Return [x, y] of the center of cell containing provided text 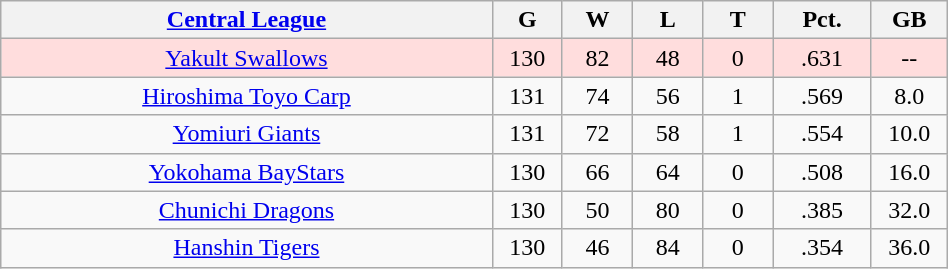
L [668, 20]
56 [668, 96]
36.0 [909, 248]
74 [597, 96]
Hanshin Tigers [246, 248]
-- [909, 58]
Central League [246, 20]
50 [597, 210]
80 [668, 210]
58 [668, 134]
16.0 [909, 172]
Yomiuri Giants [246, 134]
.631 [822, 58]
72 [597, 134]
Yakult Swallows [246, 58]
W [597, 20]
GB [909, 20]
82 [597, 58]
.569 [822, 96]
32.0 [909, 210]
84 [668, 248]
Yokohama BayStars [246, 172]
64 [668, 172]
.508 [822, 172]
46 [597, 248]
.385 [822, 210]
10.0 [909, 134]
66 [597, 172]
48 [668, 58]
8.0 [909, 96]
.554 [822, 134]
G [527, 20]
Hiroshima Toyo Carp [246, 96]
Pct. [822, 20]
T [738, 20]
.354 [822, 248]
Chunichi Dragons [246, 210]
